Scan for the cell matching the given text and deliver its [X, Y] coordinate at center. 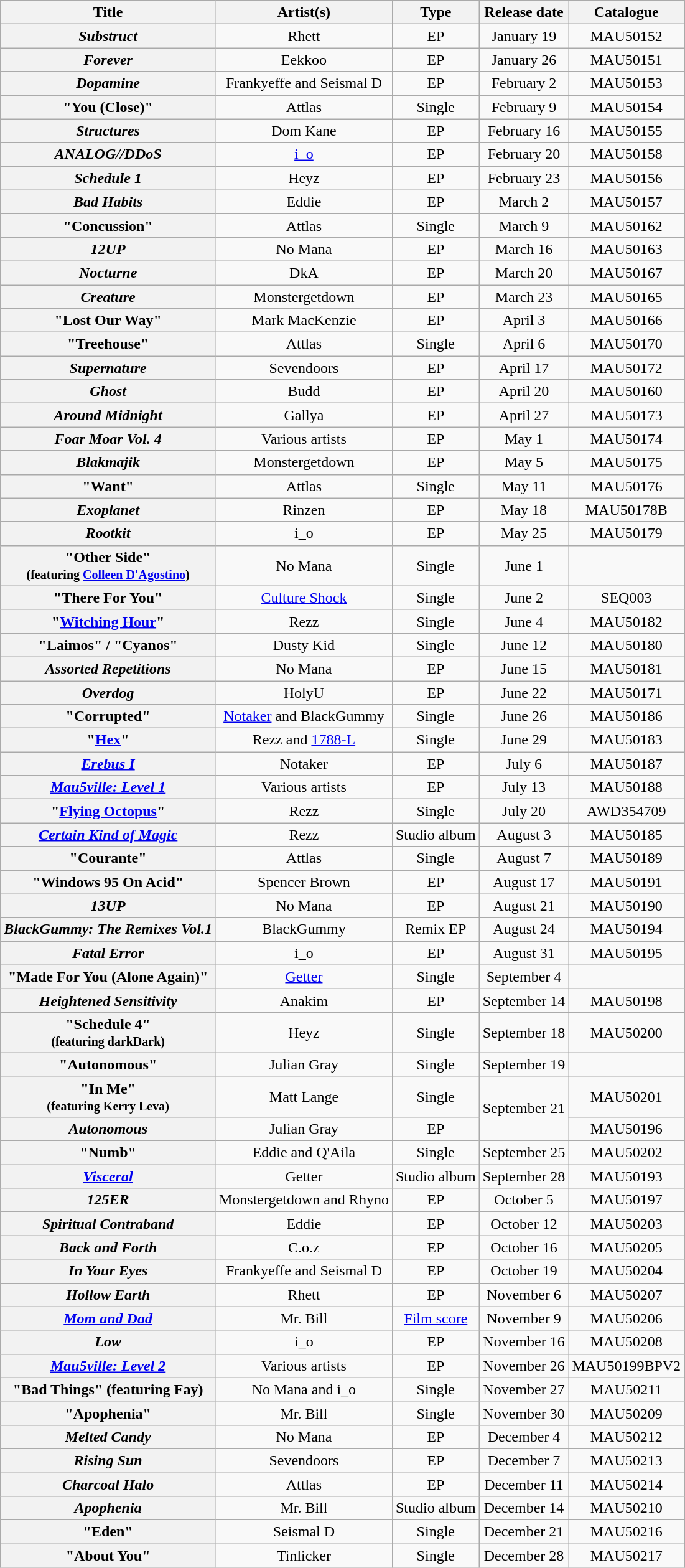
MAU50197 [627, 1200]
Dom Kane [304, 131]
April 20 [524, 392]
MAU50194 [627, 929]
Nocturne [108, 273]
Notaker and BlackGummy [304, 716]
MAU50167 [627, 273]
Forever [108, 60]
MAU50205 [627, 1247]
Exoplanet [108, 510]
MAU50202 [627, 1153]
MAU50189 [627, 858]
MAU50217 [627, 1556]
HolyU [304, 693]
MAU50171 [627, 693]
Foar Moar Vol. 4 [108, 439]
MAU50188 [627, 787]
No Mana and i_o [304, 1389]
December 21 [524, 1532]
MAU50212 [627, 1437]
MAU50211 [627, 1389]
MAU50208 [627, 1342]
MAU50191 [627, 882]
Mau5ville: Level 1 [108, 787]
Rezz and 1788-L [304, 740]
April 3 [524, 321]
MAU50193 [627, 1176]
MAU50163 [627, 249]
MAU50209 [627, 1413]
DkA [304, 273]
Release date [524, 12]
"Flying Octopus" [108, 811]
Title [108, 12]
May 11 [524, 486]
Anakim [304, 1000]
13UP [108, 906]
MAU50199BPV2 [627, 1366]
"Numb" [108, 1153]
MAU50187 [627, 764]
"About You" [108, 1556]
MAU50183 [627, 740]
March 20 [524, 273]
Melted Candy [108, 1437]
June 4 [524, 621]
August 24 [524, 929]
In Your Eyes [108, 1271]
August 3 [524, 835]
"Corrupted" [108, 716]
Substruct [108, 36]
Eekkoo [304, 60]
"You (Close)" [108, 107]
MAU50179 [627, 533]
December 11 [524, 1485]
"Laimos" / "Cyanos" [108, 645]
Mark MacKenzie [304, 321]
Schedule 1 [108, 178]
MAU50214 [627, 1485]
"Other Side"(featuring Colleen D'Agostino) [108, 565]
Film score [436, 1318]
MAU50196 [627, 1129]
August 21 [524, 906]
MAU50213 [627, 1460]
ANALOG//DDoS [108, 154]
Matt Lange [304, 1097]
December 28 [524, 1556]
MAU50170 [627, 344]
Monstergetdown and Rhyno [304, 1200]
December 4 [524, 1437]
November 9 [524, 1318]
Assorted Repetitions [108, 669]
MAU50165 [627, 297]
Tinlicker [304, 1556]
"Treehouse" [108, 344]
Autonomous [108, 1129]
"Made For You (Alone Again)" [108, 977]
June 2 [524, 598]
Remix EP [436, 929]
"Windows 95 On Acid" [108, 882]
July 6 [524, 764]
Rising Sun [108, 1460]
Structures [108, 131]
AWD354709 [627, 811]
Gallya [304, 415]
Type [436, 12]
December 7 [524, 1460]
April 17 [524, 368]
June 15 [524, 669]
December 14 [524, 1508]
"Apophenia" [108, 1413]
MAU50210 [627, 1508]
MAU50216 [627, 1532]
MAU50206 [627, 1318]
November 30 [524, 1413]
MAU50156 [627, 178]
Blakmajik [108, 462]
Artist(s) [304, 12]
February 2 [524, 83]
Fatal Error [108, 953]
Around Midnight [108, 415]
September 4 [524, 977]
SEQ003 [627, 598]
Heightened Sensitivity [108, 1000]
"Bad Things" (featuring Fay) [108, 1389]
September 14 [524, 1000]
Budd [304, 392]
MAU50155 [627, 131]
MAU50176 [627, 486]
"Schedule 4"(featuring darkDark) [108, 1032]
September 21 [524, 1109]
MAU50174 [627, 439]
May 18 [524, 510]
MAU50166 [627, 321]
MAU50152 [627, 36]
"Autonomous" [108, 1064]
Creature [108, 297]
May 1 [524, 439]
MAU50200 [627, 1032]
MAU50182 [627, 621]
Culture Shock [304, 598]
July 20 [524, 811]
Rinzen [304, 510]
MAU50185 [627, 835]
Dusty Kid [304, 645]
October 5 [524, 1200]
MAU50178B [627, 510]
Spiritual Contraband [108, 1224]
February 9 [524, 107]
12UP [108, 249]
Mau5ville: Level 2 [108, 1366]
MAU50162 [627, 225]
MAU50180 [627, 645]
MAU50173 [627, 415]
"Want" [108, 486]
MAU50154 [627, 107]
125ER [108, 1200]
Dopamine [108, 83]
October 12 [524, 1224]
Charcoal Halo [108, 1485]
BlackGummy: The Remixes Vol.1 [108, 929]
Hollow Earth [108, 1295]
Apophenia [108, 1508]
Bad Habits [108, 202]
November 16 [524, 1342]
May 5 [524, 462]
BlackGummy [304, 929]
March 2 [524, 202]
Rootkit [108, 533]
"Witching Hour" [108, 621]
August 17 [524, 882]
November 26 [524, 1366]
MAU50204 [627, 1271]
June 22 [524, 693]
Low [108, 1342]
Ghost [108, 392]
MAU50198 [627, 1000]
MAU50158 [627, 154]
September 18 [524, 1032]
January 19 [524, 36]
"There For You" [108, 598]
September 25 [524, 1153]
MAU50157 [627, 202]
November 6 [524, 1295]
May 25 [524, 533]
Mom and Dad [108, 1318]
July 13 [524, 787]
MAU50175 [627, 462]
August 7 [524, 858]
MAU50160 [627, 392]
Erebus I [108, 764]
"Courante" [108, 858]
Overdog [108, 693]
February 20 [524, 154]
MAU50203 [627, 1224]
MAU50151 [627, 60]
Certain Kind of Magic [108, 835]
October 19 [524, 1271]
MAU50153 [627, 83]
November 27 [524, 1389]
April 27 [524, 415]
June 29 [524, 740]
February 16 [524, 131]
Eddie and Q'Aila [304, 1153]
"Lost Our Way" [108, 321]
January 26 [524, 60]
March 9 [524, 225]
MAU50181 [627, 669]
Back and Forth [108, 1247]
MAU50172 [627, 368]
MAU50190 [627, 906]
"In Me"(featuring Kerry Leva) [108, 1097]
MAU50186 [627, 716]
"Hex" [108, 740]
June 12 [524, 645]
Visceral [108, 1176]
October 16 [524, 1247]
MAU50195 [627, 953]
September 19 [524, 1064]
April 6 [524, 344]
March 23 [524, 297]
C.o.z [304, 1247]
Spencer Brown [304, 882]
Catalogue [627, 12]
September 28 [524, 1176]
Supernature [108, 368]
February 23 [524, 178]
March 16 [524, 249]
MAU50207 [627, 1295]
"Eden" [108, 1532]
Seismal D [304, 1532]
"Concussion" [108, 225]
Notaker [304, 764]
August 31 [524, 953]
June 26 [524, 716]
June 1 [524, 565]
MAU50201 [627, 1097]
